From the cell containing the given text, extract its center point as (x, y) coordinate. 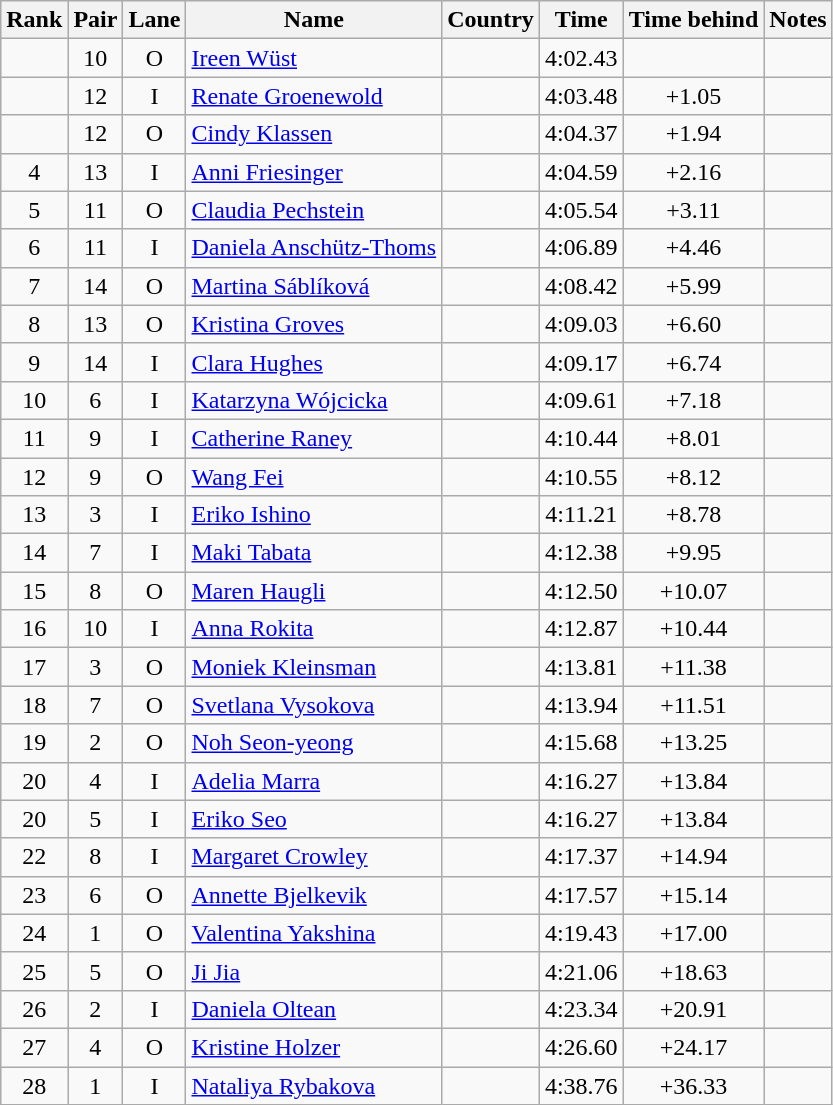
4:04.59 (581, 172)
+9.95 (694, 553)
4:12.38 (581, 553)
+17.00 (694, 933)
+3.11 (694, 210)
Cindy Klassen (314, 134)
Kristina Groves (314, 324)
Maki Tabata (314, 553)
4:11.21 (581, 515)
Anna Rokita (314, 629)
Annette Bjelkevik (314, 895)
+10.44 (694, 629)
Rank (34, 20)
4:13.94 (581, 705)
4:05.54 (581, 210)
Notes (798, 20)
4:17.37 (581, 857)
Anni Friesinger (314, 172)
+5.99 (694, 286)
Eriko Seo (314, 819)
4:15.68 (581, 743)
4:38.76 (581, 1085)
+18.63 (694, 971)
4:23.34 (581, 1009)
Wang Fei (314, 477)
Ji Jia (314, 971)
+11.38 (694, 667)
Lane (154, 20)
4:03.48 (581, 96)
16 (34, 629)
+8.01 (694, 438)
24 (34, 933)
+4.46 (694, 248)
+20.91 (694, 1009)
4:13.81 (581, 667)
+1.94 (694, 134)
28 (34, 1085)
+11.51 (694, 705)
Valentina Yakshina (314, 933)
Pair (96, 20)
25 (34, 971)
+6.60 (694, 324)
4:06.89 (581, 248)
+8.12 (694, 477)
Daniela Anschütz-Thoms (314, 248)
4:10.44 (581, 438)
4:09.17 (581, 362)
Daniela Oltean (314, 1009)
+36.33 (694, 1085)
+14.94 (694, 857)
Eriko Ishino (314, 515)
4:04.37 (581, 134)
Country (491, 20)
4:09.03 (581, 324)
26 (34, 1009)
17 (34, 667)
+10.07 (694, 591)
23 (34, 895)
4:17.57 (581, 895)
Name (314, 20)
18 (34, 705)
+13.25 (694, 743)
Catherine Raney (314, 438)
Ireen Wüst (314, 58)
4:26.60 (581, 1047)
27 (34, 1047)
19 (34, 743)
+2.16 (694, 172)
4:19.43 (581, 933)
+15.14 (694, 895)
4:12.87 (581, 629)
4:09.61 (581, 400)
4:08.42 (581, 286)
4:12.50 (581, 591)
Renate Groenewold (314, 96)
Maren Haugli (314, 591)
4:02.43 (581, 58)
+1.05 (694, 96)
Time behind (694, 20)
Martina Sáblíková (314, 286)
Clara Hughes (314, 362)
22 (34, 857)
+6.74 (694, 362)
Svetlana Vysokova (314, 705)
15 (34, 591)
Kristine Holzer (314, 1047)
4:21.06 (581, 971)
+7.18 (694, 400)
4:10.55 (581, 477)
Noh Seon-yeong (314, 743)
Margaret Crowley (314, 857)
Katarzyna Wójcicka (314, 400)
Adelia Marra (314, 781)
Moniek Kleinsman (314, 667)
Nataliya Rybakova (314, 1085)
+8.78 (694, 515)
Claudia Pechstein (314, 210)
+24.17 (694, 1047)
Time (581, 20)
